Detect which cell encompasses the target text, then output its (x, y) center coordinate. 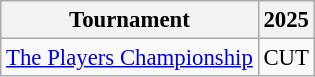
Tournament (130, 20)
CUT (286, 58)
2025 (286, 20)
The Players Championship (130, 58)
